Extract the (x, y) coordinate from the center of the cell holding the provided text.  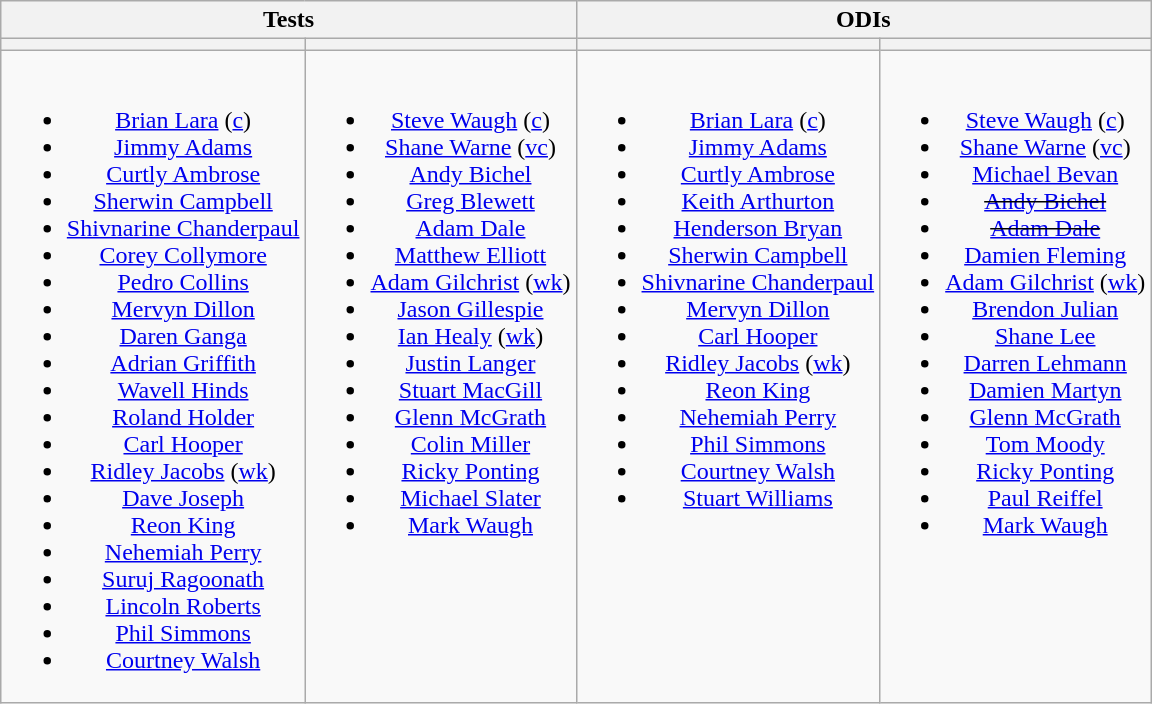
Tests (288, 20)
ODIs (864, 20)
